Return [x, y] of the center of cell containing provided text 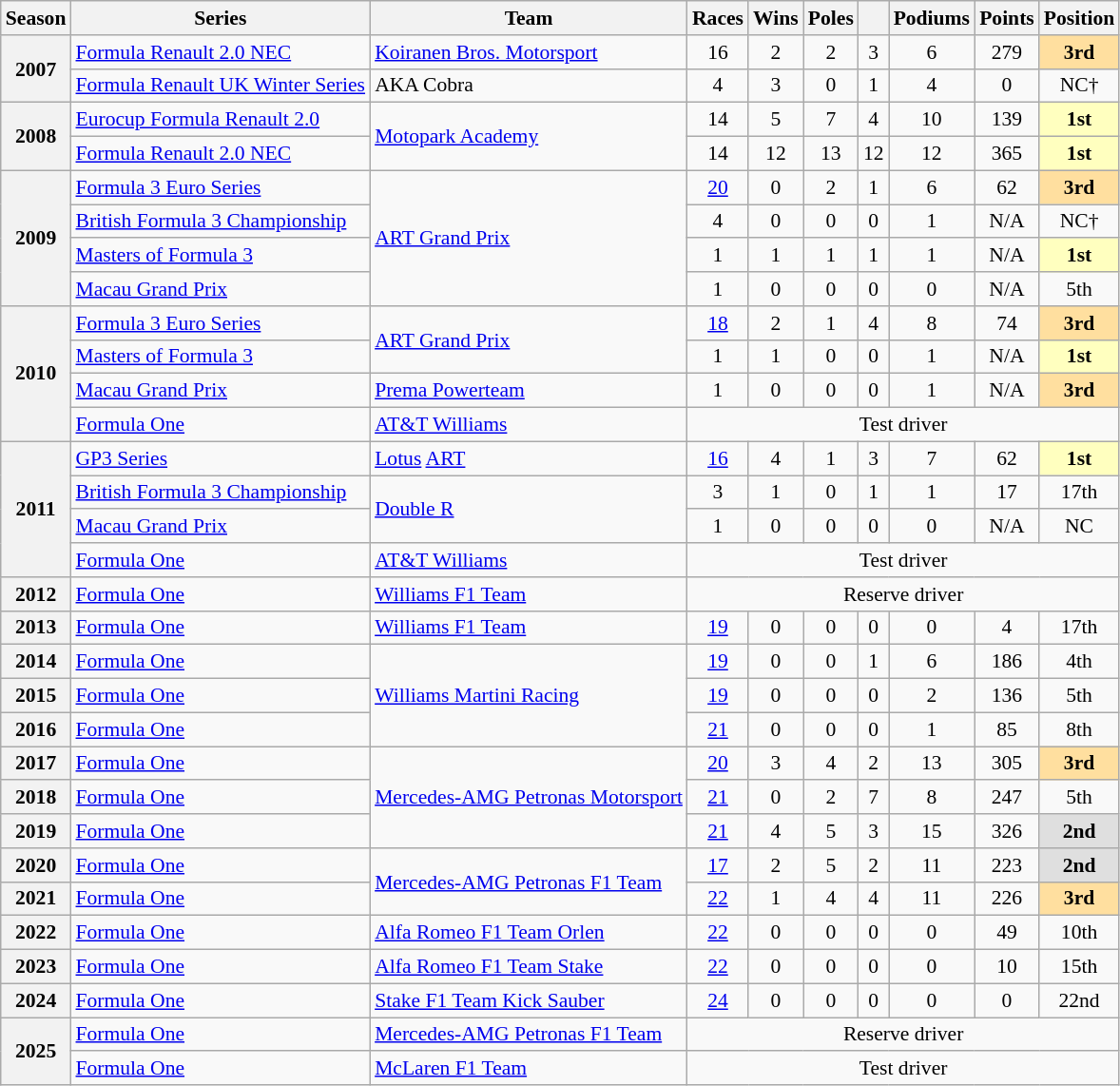
GP3 Series [221, 458]
15 [932, 831]
2012 [36, 594]
Position [1079, 18]
186 [1007, 662]
Team [529, 18]
18 [718, 323]
Points [1007, 18]
2025 [36, 1052]
49 [1007, 933]
2015 [36, 696]
Alfa Romeo F1 Team Stake [529, 967]
10th [1079, 933]
Koiranen Bros. Motorsport [529, 52]
Wins [776, 18]
8th [1079, 729]
226 [1007, 899]
2021 [36, 899]
2023 [36, 967]
2020 [36, 865]
136 [1007, 696]
247 [1007, 798]
Series [221, 18]
Prema Powerteam [529, 391]
4th [1079, 662]
McLaren F1 Team [529, 1069]
2014 [36, 662]
279 [1007, 52]
2022 [36, 933]
Races [718, 18]
Podiums [932, 18]
22nd [1079, 1000]
2017 [36, 764]
Alfa Romeo F1 Team Orlen [529, 933]
2018 [36, 798]
2011 [36, 509]
2009 [36, 238]
Double R [529, 510]
Eurocup Formula Renault 2.0 [221, 120]
Poles [831, 18]
Season [36, 18]
2010 [36, 374]
2019 [36, 831]
Lotus ART [529, 458]
Mercedes-AMG Petronas Motorsport [529, 797]
2024 [36, 1000]
2007 [36, 68]
305 [1007, 764]
AKA Cobra [529, 86]
326 [1007, 831]
Motopark Academy [529, 137]
2013 [36, 628]
24 [718, 1000]
74 [1007, 323]
NC [1079, 527]
15th [1079, 967]
223 [1007, 865]
365 [1007, 154]
2016 [36, 729]
Formula Renault UK Winter Series [221, 86]
2008 [36, 137]
Stake F1 Team Kick Sauber [529, 1000]
85 [1007, 729]
139 [1007, 120]
Williams Martini Racing [529, 696]
